Locate the cell with the specified text and output its [x, y] center coordinate. 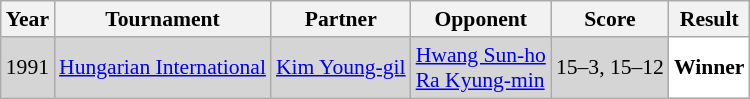
Hungarian International [162, 68]
Hwang Sun-ho Ra Kyung-min [481, 68]
15–3, 15–12 [610, 68]
Partner [341, 19]
Winner [710, 68]
Score [610, 19]
Opponent [481, 19]
Tournament [162, 19]
1991 [28, 68]
Kim Young-gil [341, 68]
Result [710, 19]
Year [28, 19]
